Locate the cell with the specified text and output its (X, Y) center coordinate. 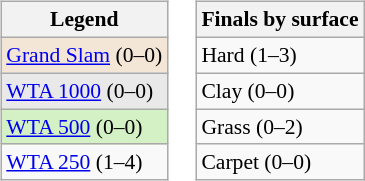
WTA 1000 (0–0) (84, 91)
Legend (84, 20)
Hard (1–3) (280, 55)
Grand Slam (0–0) (84, 55)
Grass (0–2) (280, 127)
Carpet (0–0) (280, 162)
WTA 500 (0–0) (84, 127)
Clay (0–0) (280, 91)
Finals by surface (280, 20)
WTA 250 (1–4) (84, 162)
